Return (X, Y) of the center of cell containing provided text 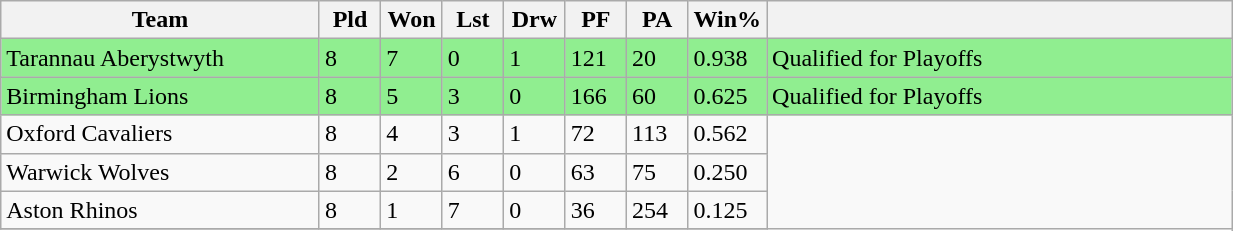
60 (658, 96)
Win% (728, 20)
2 (412, 172)
4 (412, 134)
Warwick Wolves (160, 172)
0.250 (728, 172)
Tarannau Aberystwyth (160, 58)
Won (412, 20)
Aston Rhinos (160, 210)
254 (658, 210)
5 (412, 96)
Birmingham Lions (160, 96)
166 (596, 96)
0.625 (728, 96)
0.125 (728, 210)
20 (658, 58)
6 (472, 172)
113 (658, 134)
75 (658, 172)
72 (596, 134)
Oxford Cavaliers (160, 134)
Drw (534, 20)
63 (596, 172)
0.562 (728, 134)
Pld (350, 20)
PF (596, 20)
Team (160, 20)
PA (658, 20)
0.938 (728, 58)
121 (596, 58)
Lst (472, 20)
36 (596, 210)
